Return [X, Y] of the center of cell containing provided text 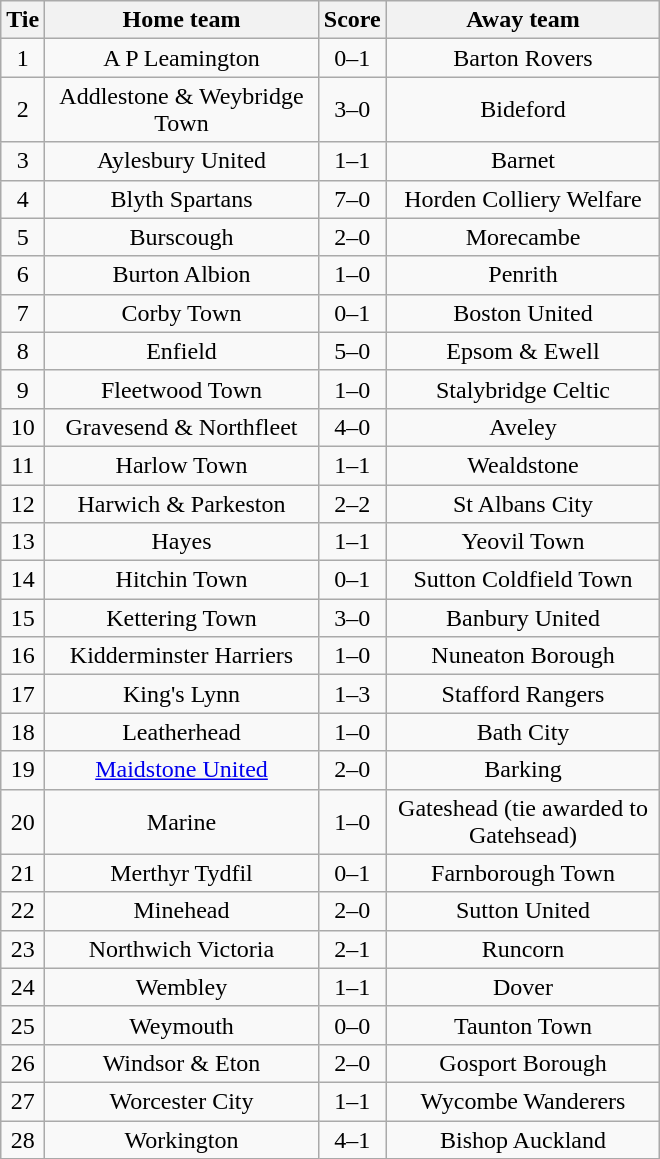
Bath City [523, 732]
St Albans City [523, 503]
Taunton Town [523, 1025]
Away team [523, 20]
Home team [182, 20]
Worcester City [182, 1101]
Gateshead (tie awarded to Gatehsead) [523, 822]
0–0 [352, 1025]
23 [23, 949]
Aylesbury United [182, 161]
7 [23, 313]
Hitchin Town [182, 580]
Dover [523, 987]
Weymouth [182, 1025]
Barnet [523, 161]
2–2 [352, 503]
24 [23, 987]
Enfield [182, 351]
Northwich Victoria [182, 949]
Blyth Spartans [182, 199]
11 [23, 465]
Sutton United [523, 911]
Nuneaton Borough [523, 656]
Penrith [523, 275]
1 [23, 58]
Wembley [182, 987]
Burscough [182, 237]
Bideford [523, 110]
Sutton Coldfield Town [523, 580]
2–1 [352, 949]
Corby Town [182, 313]
4–1 [352, 1139]
20 [23, 822]
Fleetwood Town [182, 389]
Bishop Auckland [523, 1139]
16 [23, 656]
Barton Rovers [523, 58]
Workington [182, 1139]
14 [23, 580]
Gosport Borough [523, 1063]
6 [23, 275]
3 [23, 161]
Morecambe [523, 237]
Horden Colliery Welfare [523, 199]
Leatherhead [182, 732]
26 [23, 1063]
Addlestone & Weybridge Town [182, 110]
Maidstone United [182, 770]
Marine [182, 822]
Banbury United [523, 618]
Epsom & Ewell [523, 351]
Minehead [182, 911]
8 [23, 351]
Wycombe Wanderers [523, 1101]
4–0 [352, 427]
Boston United [523, 313]
Hayes [182, 542]
9 [23, 389]
19 [23, 770]
12 [23, 503]
Burton Albion [182, 275]
Harwich & Parkeston [182, 503]
1–3 [352, 694]
Wealdstone [523, 465]
2 [23, 110]
Runcorn [523, 949]
28 [23, 1139]
5–0 [352, 351]
Kidderminster Harriers [182, 656]
Kettering Town [182, 618]
Harlow Town [182, 465]
5 [23, 237]
Score [352, 20]
Stalybridge Celtic [523, 389]
27 [23, 1101]
17 [23, 694]
Windsor & Eton [182, 1063]
15 [23, 618]
18 [23, 732]
4 [23, 199]
13 [23, 542]
22 [23, 911]
Farnborough Town [523, 873]
25 [23, 1025]
Merthyr Tydfil [182, 873]
Barking [523, 770]
A P Leamington [182, 58]
Gravesend & Northfleet [182, 427]
Stafford Rangers [523, 694]
Aveley [523, 427]
7–0 [352, 199]
King's Lynn [182, 694]
21 [23, 873]
Tie [23, 20]
Yeovil Town [523, 542]
10 [23, 427]
